Output the [X, Y] coordinate of the center of the cell containing the given text.  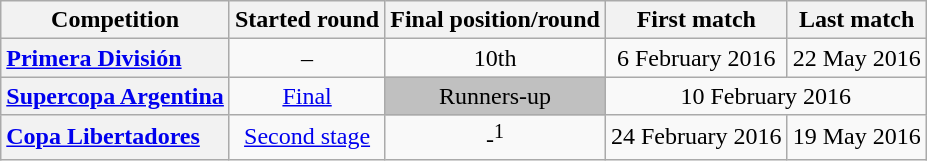
6 February 2016 [696, 58]
Started round [306, 20]
Second stage [306, 138]
First match [696, 20]
-1 [496, 138]
Copa Libertadores [116, 138]
10 February 2016 [766, 96]
10th [496, 58]
Supercopa Argentina [116, 96]
Primera División [116, 58]
– [306, 58]
Final position/round [496, 20]
Last match [856, 20]
Final [306, 96]
Competition [116, 20]
24 February 2016 [696, 138]
19 May 2016 [856, 138]
22 May 2016 [856, 58]
Runners-up [496, 96]
